Provide the (x, y) coordinate of the cell's center where the given text is located.  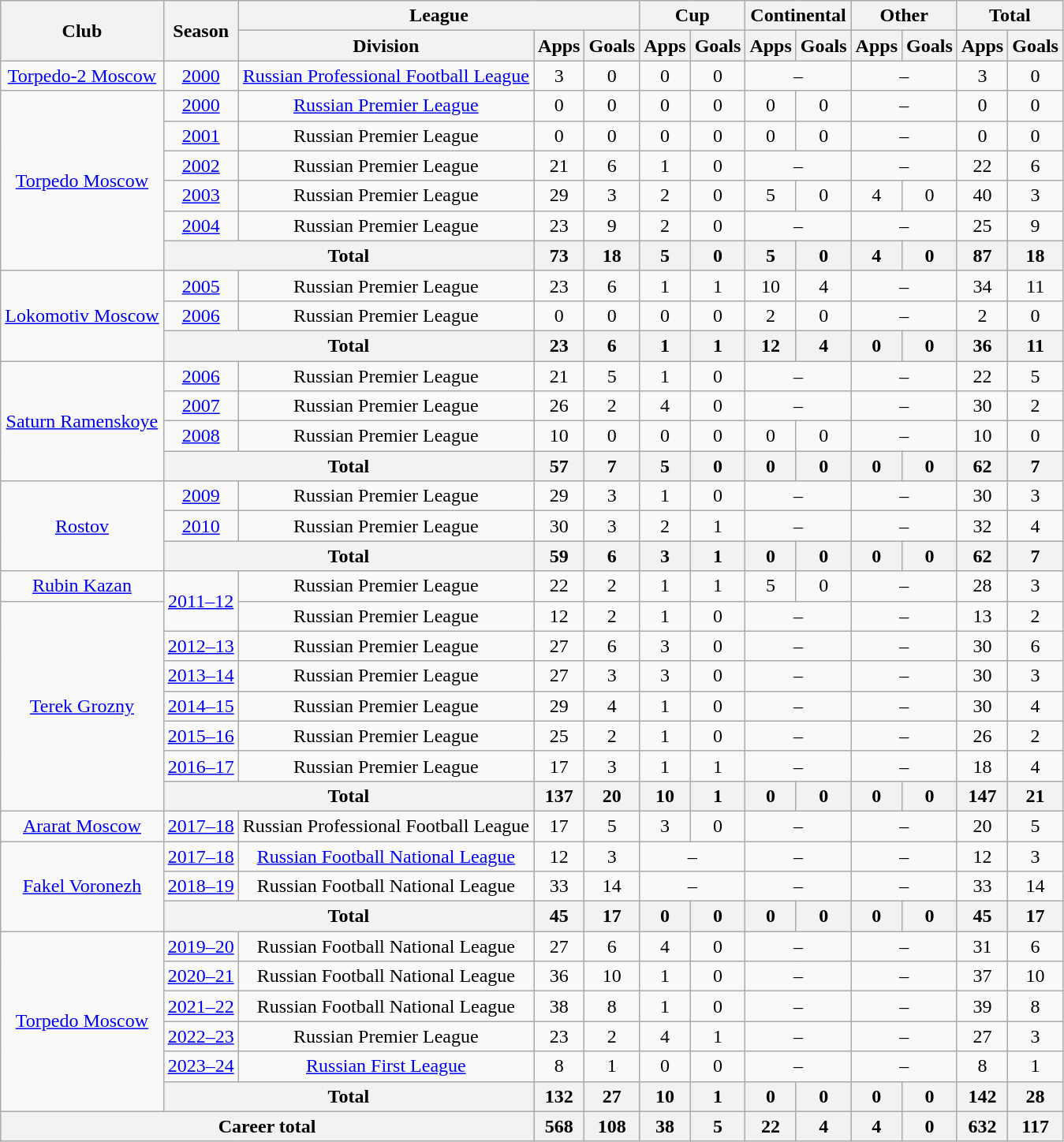
Fakel Voronezh (82, 886)
39 (982, 1006)
2011–12 (200, 601)
Career total (267, 1126)
League (439, 16)
13 (982, 616)
2016–17 (200, 766)
568 (559, 1126)
34 (982, 285)
2012–13 (200, 646)
Other (904, 16)
142 (982, 1096)
Continental (798, 16)
2008 (200, 436)
32 (982, 526)
137 (559, 796)
2020–21 (200, 976)
2015–16 (200, 736)
87 (982, 256)
Rubin Kazan (82, 586)
Lokomotiv Moscow (82, 315)
37 (982, 976)
Terek Grozny (82, 706)
2021–22 (200, 1006)
Ararat Moscow (82, 826)
2023–24 (200, 1066)
2014–15 (200, 706)
2004 (200, 226)
2010 (200, 526)
31 (982, 946)
2001 (200, 136)
117 (1036, 1126)
Club (82, 31)
2007 (200, 406)
Cup (693, 16)
2013–14 (200, 676)
2003 (200, 196)
132 (559, 1096)
Division (386, 46)
2019–20 (200, 946)
2009 (200, 496)
Season (200, 31)
Saturn Ramenskoye (82, 421)
2018–19 (200, 886)
147 (982, 796)
108 (612, 1126)
Rostov (82, 526)
40 (982, 196)
Torpedo-2 Moscow (82, 76)
2002 (200, 166)
Russian First League (386, 1066)
57 (559, 466)
59 (559, 556)
632 (982, 1126)
2022–23 (200, 1036)
2005 (200, 285)
73 (559, 256)
